Capture the cell that displays the provided text and extract its (X, Y) central coordinate. 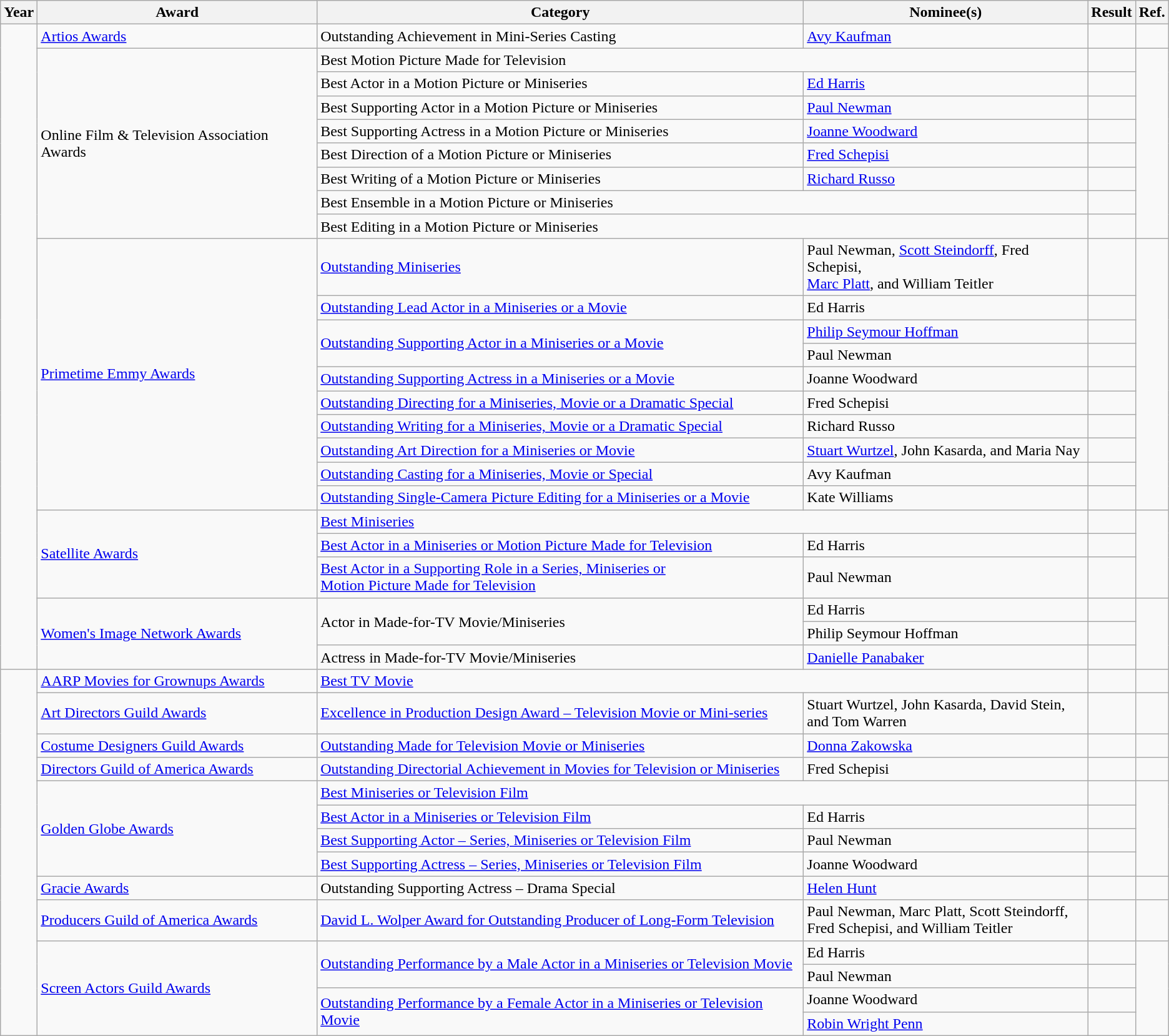
Best Supporting Actress – Series, Miniseries or Television Film (561, 864)
Best Direction of a Motion Picture or Miniseries (561, 155)
Best Actor in a Miniseries or Television Film (561, 817)
Paul Newman, Marc Platt, Scott Steindorff, Fred Schepisi, and William Teitler (945, 920)
Best Writing of a Motion Picture or Miniseries (561, 179)
Best Supporting Actor – Series, Miniseries or Television Film (561, 841)
Outstanding Single-Camera Picture Editing for a Miniseries or a Movie (561, 498)
Producers Guild of America Awards (177, 920)
Outstanding Art Direction for a Miniseries or Movie (561, 450)
Outstanding Miniseries (561, 267)
Outstanding Performance by a Female Actor in a Miniseries or Television Movie (561, 1012)
Actress in Made-for-TV Movie/Miniseries (561, 657)
Primetime Emmy Awards (177, 373)
Best Editing in a Motion Picture or Miniseries (703, 226)
Outstanding Supporting Actress in a Miniseries or a Movie (561, 379)
Gracie Awards (177, 888)
Outstanding Lead Actor in a Miniseries or a Movie (561, 307)
Screen Actors Guild Awards (177, 988)
Satellite Awards (177, 553)
Directors Guild of America Awards (177, 769)
Helen Hunt (945, 888)
Ref. (1152, 12)
Stuart Wurtzel, John Kasarda, David Stein, and Tom Warren (945, 713)
Danielle Panabaker (945, 657)
Best Supporting Actor in a Motion Picture or Miniseries (561, 107)
Year (19, 12)
Best Miniseries (703, 521)
Best Miniseries or Television Film (703, 793)
Robin Wright Penn (945, 1024)
Art Directors Guild Awards (177, 713)
Outstanding Made for Television Movie or Miniseries (561, 745)
Costume Designers Guild Awards (177, 745)
Paul Newman, Scott Steindorff, Fred Schepisi, Marc Platt, and William Teitler (945, 267)
Outstanding Performance by a Male Actor in a Miniseries or Television Movie (561, 964)
Best Actor in a Supporting Role in a Series, Miniseries or Motion Picture Made for Television (561, 577)
Best TV Movie (703, 681)
Award (177, 12)
Nominee(s) (945, 12)
David L. Wolper Award for Outstanding Producer of Long-Form Television (561, 920)
Outstanding Writing for a Miniseries, Movie or a Dramatic Special (561, 427)
Outstanding Achievement in Mini-Series Casting (561, 36)
Online Film & Television Association Awards (177, 143)
Best Supporting Actress in a Motion Picture or Miniseries (561, 131)
Actor in Made-for-TV Movie/Miniseries (561, 621)
Outstanding Supporting Actor in a Miniseries or a Movie (561, 343)
Donna Zakowska (945, 745)
AARP Movies for Grownups Awards (177, 681)
Excellence in Production Design Award – Television Movie or Mini-series (561, 713)
Best Ensemble in a Motion Picture or Miniseries (703, 202)
Outstanding Directing for a Miniseries, Movie or a Dramatic Special (561, 403)
Best Actor in a Miniseries or Motion Picture Made for Television (561, 545)
Kate Williams (945, 498)
Artios Awards (177, 36)
Outstanding Directorial Achievement in Movies for Television or Miniseries (561, 769)
Best Actor in a Motion Picture or Miniseries (561, 84)
Best Motion Picture Made for Television (703, 60)
Outstanding Casting for a Miniseries, Movie or Special (561, 474)
Category (561, 12)
Outstanding Supporting Actress – Drama Special (561, 888)
Women's Image Network Awards (177, 633)
Golden Globe Awards (177, 829)
Stuart Wurtzel, John Kasarda, and Maria Nay (945, 450)
Result (1112, 12)
